Scan for the cell matching the given text and deliver its [x, y] coordinate at center. 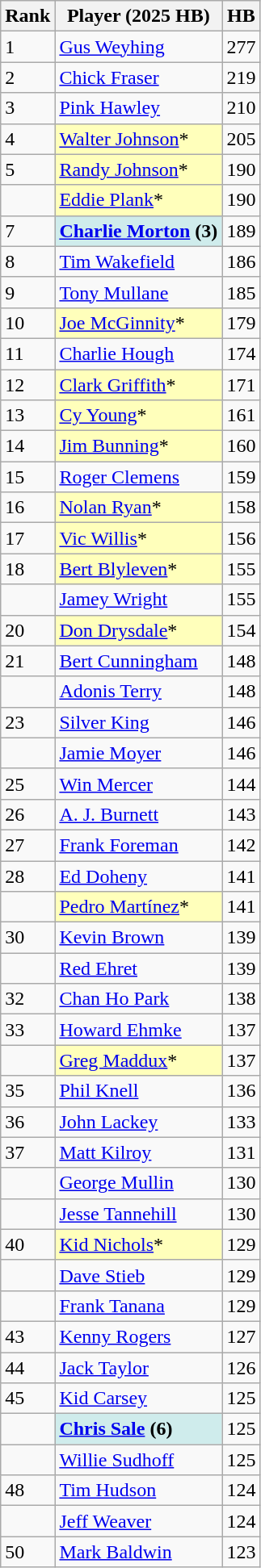
Mark Baldwin [139, 1552]
136 [241, 1091]
Nolan Ryan* [139, 508]
179 [241, 323]
Jim Bunning* [139, 446]
44 [27, 1368]
30 [27, 938]
14 [27, 446]
171 [241, 385]
210 [241, 108]
A. J. Burnett [139, 814]
8 [27, 261]
Kid Nichols* [139, 1244]
Jack Taylor [139, 1368]
Phil Knell [139, 1091]
Walter Johnson* [139, 139]
9 [27, 292]
21 [27, 661]
Randy Johnson* [139, 169]
18 [27, 569]
156 [241, 538]
205 [241, 139]
Pink Hawley [139, 108]
32 [27, 999]
127 [241, 1336]
Silver King [139, 722]
Don Drysdale* [139, 630]
126 [241, 1368]
27 [27, 845]
189 [241, 231]
2 [27, 77]
Chan Ho Park [139, 999]
Kevin Brown [139, 938]
12 [27, 385]
36 [27, 1122]
48 [27, 1491]
Frank Foreman [139, 845]
11 [27, 353]
Kid Carsey [139, 1399]
17 [27, 538]
Ed Doheny [139, 876]
Joe McGinnity* [139, 323]
Bert Blyleven* [139, 569]
Willie Sudhoff [139, 1460]
Player (2025 HB) [139, 16]
159 [241, 477]
174 [241, 353]
161 [241, 416]
50 [27, 1552]
186 [241, 261]
Eddie Plank* [139, 200]
Howard Ehmke [139, 1030]
144 [241, 784]
37 [27, 1152]
142 [241, 845]
Tim Wakefield [139, 261]
Jesse Tannehill [139, 1214]
123 [241, 1552]
Win Mercer [139, 784]
Red Ehret [139, 968]
Dave Stieb [139, 1275]
138 [241, 999]
John Lackey [139, 1122]
35 [27, 1091]
154 [241, 630]
158 [241, 508]
4 [27, 139]
16 [27, 508]
Tony Mullane [139, 292]
Clark Griffith* [139, 385]
43 [27, 1336]
Jeff Weaver [139, 1521]
133 [241, 1122]
Frank Tanana [139, 1306]
25 [27, 784]
Adonis Terry [139, 692]
13 [27, 416]
Pedro Martínez* [139, 907]
Gus Weyhing [139, 47]
28 [27, 876]
219 [241, 77]
Jamey Wright [139, 600]
Bert Cunningham [139, 661]
277 [241, 47]
Roger Clemens [139, 477]
Cy Young* [139, 416]
1 [27, 47]
10 [27, 323]
Tim Hudson [139, 1491]
Jamie Moyer [139, 753]
40 [27, 1244]
Rank [27, 16]
Greg Maddux* [139, 1060]
45 [27, 1399]
131 [241, 1152]
Charlie Hough [139, 353]
20 [27, 630]
23 [27, 722]
185 [241, 292]
Matt Kilroy [139, 1152]
HB [241, 16]
143 [241, 814]
Chris Sale (6) [139, 1429]
Chick Fraser [139, 77]
7 [27, 231]
26 [27, 814]
15 [27, 477]
5 [27, 169]
George Mullin [139, 1183]
33 [27, 1030]
160 [241, 446]
3 [27, 108]
Charlie Morton (3) [139, 231]
Vic Willis* [139, 538]
Kenny Rogers [139, 1336]
